Capture the cell that displays the provided text and extract its [x, y] central coordinate. 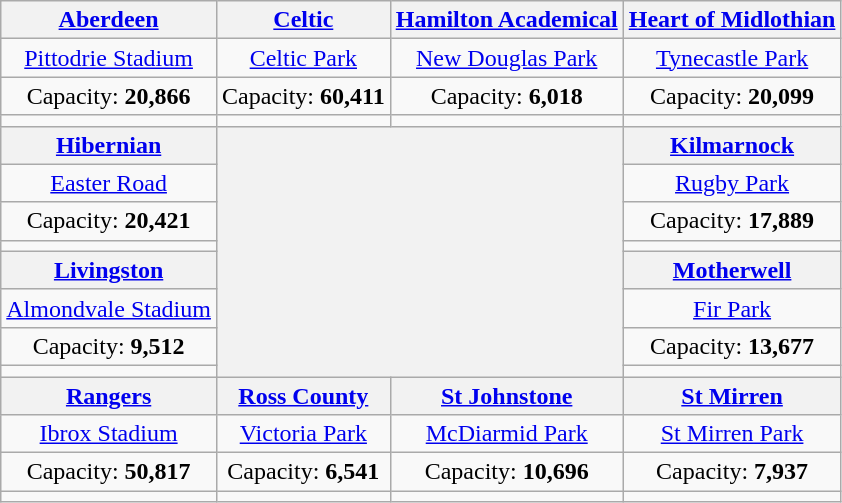
St Johnstone [506, 395]
Capacity: 60,411 [303, 96]
Capacity: 20,421 [109, 221]
Capacity: 6,018 [506, 96]
Ross County [303, 395]
Hibernian [109, 145]
Celtic [303, 20]
Victoria Park [303, 434]
Capacity: 7,937 [732, 472]
Ibrox Stadium [109, 434]
Aberdeen [109, 20]
Motherwell [732, 270]
Heart of Midlothian [732, 20]
McDiarmid Park [506, 434]
Almondvale Stadium [109, 308]
Capacity: 10,696 [506, 472]
Capacity: 13,677 [732, 346]
Capacity: 20,866 [109, 96]
Rugby Park [732, 183]
Tynecastle Park [732, 58]
Easter Road [109, 183]
Rangers [109, 395]
New Douglas Park [506, 58]
Pittodrie Stadium [109, 58]
Livingston [109, 270]
Kilmarnock [732, 145]
Fir Park [732, 308]
Capacity: 20,099 [732, 96]
Capacity: 17,889 [732, 221]
Capacity: 50,817 [109, 472]
St Mirren Park [732, 434]
Celtic Park [303, 58]
Capacity: 6,541 [303, 472]
Hamilton Academical [506, 20]
St Mirren [732, 395]
Capacity: 9,512 [109, 346]
